Detect which cell encompasses the target text, then output its [X, Y] center coordinate. 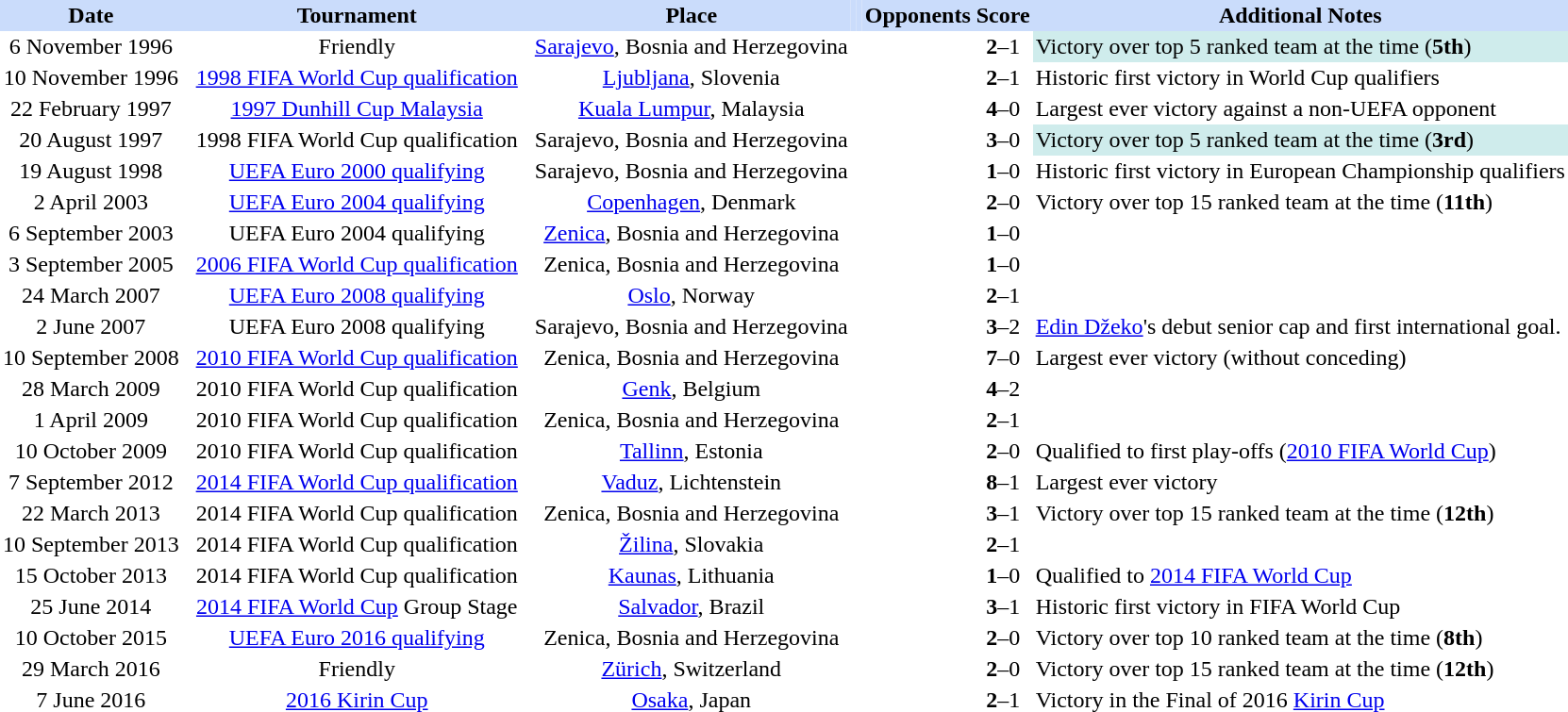
10 October 2015 [91, 637]
Ljubljana, Slovenia [692, 77]
1 April 2009 [91, 421]
10 September 2008 [91, 358]
24 March 2007 [91, 296]
UEFA Euro 2000 qualifying [357, 172]
Victory over top 5 ranked team at the time (5th) [1300, 47]
Tallinn, Estonia [692, 451]
Žilina, Slovakia [692, 545]
2006 FIFA World Cup qualification [357, 264]
29 March 2016 [91, 670]
25 June 2014 [91, 607]
Victory over top 5 ranked team at the time (3rd) [1300, 140]
20 August 1997 [91, 140]
Kaunas, Lithuania [692, 575]
Place [692, 15]
Largest ever victory (without conceding) [1300, 358]
7 September 2012 [91, 483]
Additional Notes [1300, 15]
28 March 2009 [91, 389]
Historic first victory in FIFA World Cup [1300, 607]
2014 FIFA World Cup Group Stage [357, 607]
4–0 [1004, 109]
Edin Džeko's debut senior cap and first international goal. [1300, 326]
Vaduz, Lichtenstein [692, 483]
10 September 2013 [91, 545]
Qualified to 2014 FIFA World Cup [1300, 575]
3 September 2005 [91, 264]
10 October 2009 [91, 451]
19 August 1998 [91, 172]
Score [1004, 15]
8–1 [1004, 483]
6 November 1996 [91, 47]
Oslo, Norway [692, 296]
Largest ever victory [1300, 483]
Largest ever victory against a non-UEFA opponent [1300, 109]
2 April 2003 [91, 202]
2 June 2007 [91, 326]
Zürich, Switzerland [692, 670]
1997 Dunhill Cup Malaysia [357, 109]
Qualified to first play-offs (2010 FIFA World Cup) [1300, 451]
Victory over top 10 ranked team at the time (8th) [1300, 637]
Genk, Belgium [692, 389]
Historic first victory in World Cup qualifiers [1300, 77]
Tournament [357, 15]
Copenhagen, Denmark [692, 202]
Date [91, 15]
UEFA Euro 2016 qualifying [357, 637]
Kuala Lumpur, Malaysia [692, 109]
3–0 [1004, 140]
4–2 [1004, 389]
10 November 1996 [91, 77]
3–2 [1004, 326]
Salvador, Brazil [692, 607]
Historic first victory in European Championship qualifiers [1300, 172]
Opponents [918, 15]
Victory over top 15 ranked team at the time (11th) [1300, 202]
15 October 2013 [91, 575]
22 February 1997 [91, 109]
7–0 [1004, 358]
22 March 2013 [91, 513]
6 September 2003 [91, 234]
